Detect which cell encompasses the target text, then output its (X, Y) center coordinate. 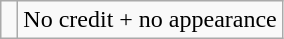
No credit + no appearance (150, 20)
